Determine the (X, Y) coordinate at the center of the cell enclosing the given text.  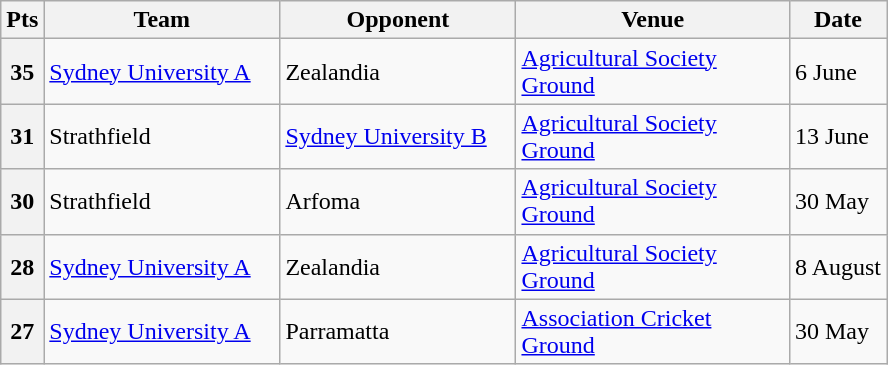
Arfoma (398, 202)
27 (22, 332)
31 (22, 136)
Opponent (398, 20)
Date (838, 20)
Parramatta (398, 332)
28 (22, 266)
13 June (838, 136)
6 June (838, 72)
Venue (653, 20)
Team (162, 20)
Sydney University B (398, 136)
Pts (22, 20)
30 (22, 202)
8 August (838, 266)
Association Cricket Ground (653, 332)
35 (22, 72)
